Provide the (x, y) coordinate of the cell's center where the given text is located.  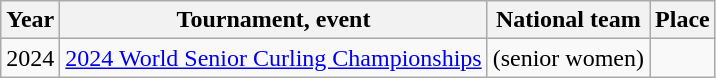
(senior women) (568, 58)
Place (683, 20)
Year (30, 20)
2024 (30, 58)
National team (568, 20)
2024 World Senior Curling Championships (274, 58)
Tournament, event (274, 20)
